Output the [X, Y] coordinate of the center of the cell containing the given text.  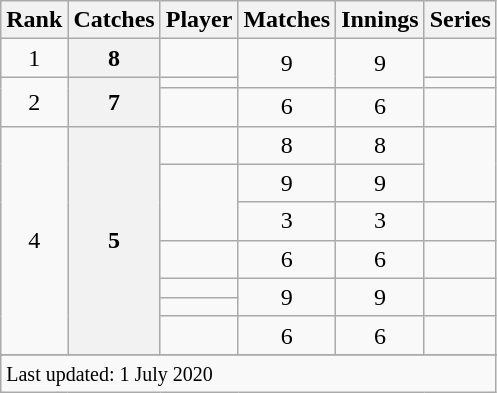
Last updated: 1 July 2020 [249, 373]
1 [34, 58]
Series [460, 20]
4 [34, 240]
Catches [114, 20]
Matches [287, 20]
7 [114, 102]
5 [114, 240]
Innings [380, 20]
2 [34, 102]
Player [199, 20]
Rank [34, 20]
